From the cell containing the given text, extract its center point as (x, y) coordinate. 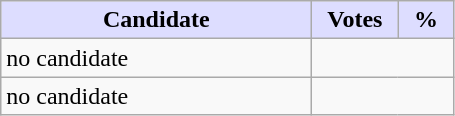
% (426, 20)
Candidate (156, 20)
Votes (355, 20)
